Extract the [X, Y] coordinate from the center of the cell holding the provided text.  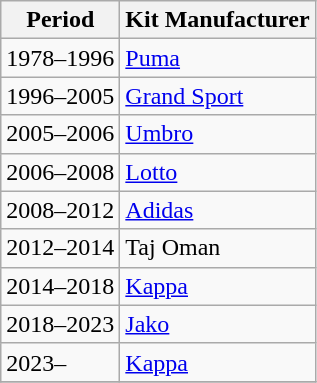
Taj Oman [218, 248]
Kit Manufacturer [218, 20]
2012–2014 [60, 248]
Puma [218, 58]
1996–2005 [60, 96]
Grand Sport [218, 96]
Lotto [218, 172]
Period [60, 20]
2005–2006 [60, 134]
Adidas [218, 210]
2018–2023 [60, 324]
2014–2018 [60, 286]
1978–1996 [60, 58]
Umbro [218, 134]
Jako [218, 324]
2006–2008 [60, 172]
2008–2012 [60, 210]
2023– [60, 362]
